Return the [X, Y] coordinate for the center point of the cell that contains the specified text.  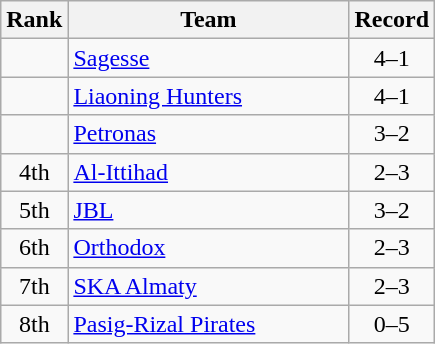
Pasig-Rizal Pirates [208, 324]
Rank [34, 20]
JBL [208, 210]
Record [392, 20]
0–5 [392, 324]
4th [34, 172]
6th [34, 248]
8th [34, 324]
SKA Almaty [208, 286]
5th [34, 210]
Team [208, 20]
Orthodox [208, 248]
Sagesse [208, 58]
Petronas [208, 134]
7th [34, 286]
Al-Ittihad [208, 172]
Liaoning Hunters [208, 96]
